For the text-containing cell, return its midpoint in [x, y] coordinate format. 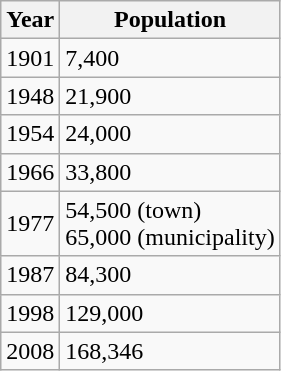
24,000 [170, 134]
1998 [30, 313]
168,346 [170, 351]
Population [170, 20]
84,300 [170, 275]
1987 [30, 275]
1977 [30, 224]
2008 [30, 351]
1901 [30, 58]
Year [30, 20]
33,800 [170, 172]
1966 [30, 172]
1954 [30, 134]
1948 [30, 96]
54,500 (town)65,000 (municipality) [170, 224]
129,000 [170, 313]
21,900 [170, 96]
7,400 [170, 58]
